Pinpoint the cell where the given text exists, returning its [X, Y] midpoint coordinate. 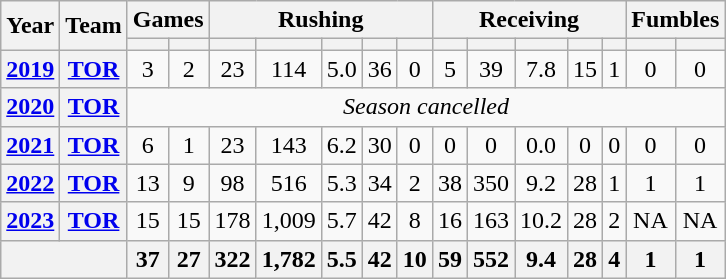
1,782 [288, 259]
13 [148, 183]
37 [148, 259]
5.0 [342, 69]
10 [414, 259]
30 [380, 145]
2020 [30, 107]
Fumbles [676, 20]
3 [148, 69]
9.4 [540, 259]
9.2 [540, 183]
8 [414, 221]
178 [232, 221]
34 [380, 183]
6 [148, 145]
Receiving [528, 20]
Season cancelled [426, 107]
7.8 [540, 69]
2023 [30, 221]
5.3 [342, 183]
6.2 [342, 145]
Team [94, 26]
2021 [30, 145]
39 [490, 69]
27 [188, 259]
552 [490, 259]
2019 [30, 69]
16 [450, 221]
Rushing [320, 20]
1,009 [288, 221]
Year [30, 26]
143 [288, 145]
322 [232, 259]
38 [450, 183]
516 [288, 183]
Games [168, 20]
9 [188, 183]
59 [450, 259]
4 [614, 259]
98 [232, 183]
2022 [30, 183]
10.2 [540, 221]
5.5 [342, 259]
114 [288, 69]
163 [490, 221]
36 [380, 69]
5.7 [342, 221]
350 [490, 183]
5 [450, 69]
0.0 [540, 145]
